Identify which cell holds the provided text, then report its (X, Y) central coordinate. 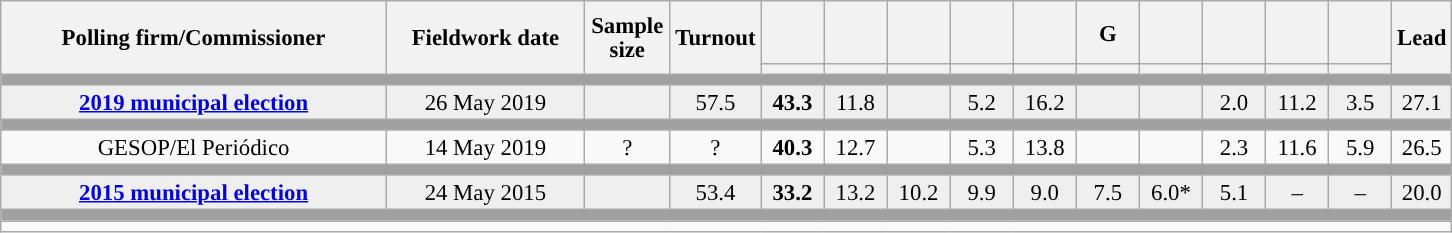
5.9 (1360, 148)
2015 municipal election (194, 194)
6.0* (1170, 194)
Fieldwork date (485, 38)
3.5 (1360, 102)
11.6 (1298, 148)
12.7 (856, 148)
11.8 (856, 102)
2.0 (1234, 102)
5.3 (982, 148)
43.3 (792, 102)
27.1 (1422, 102)
11.2 (1298, 102)
7.5 (1108, 194)
53.4 (716, 194)
10.2 (918, 194)
5.1 (1234, 194)
9.0 (1044, 194)
GESOP/El Periódico (194, 148)
13.2 (856, 194)
16.2 (1044, 102)
9.9 (982, 194)
33.2 (792, 194)
G (1108, 32)
Turnout (716, 38)
Polling firm/Commissioner (194, 38)
14 May 2019 (485, 148)
24 May 2015 (485, 194)
5.2 (982, 102)
13.8 (1044, 148)
2.3 (1234, 148)
40.3 (792, 148)
Lead (1422, 38)
2019 municipal election (194, 102)
57.5 (716, 102)
Sample size (627, 38)
26 May 2019 (485, 102)
26.5 (1422, 148)
20.0 (1422, 194)
